Output the [x, y] coordinate of the center of the cell containing the given text.  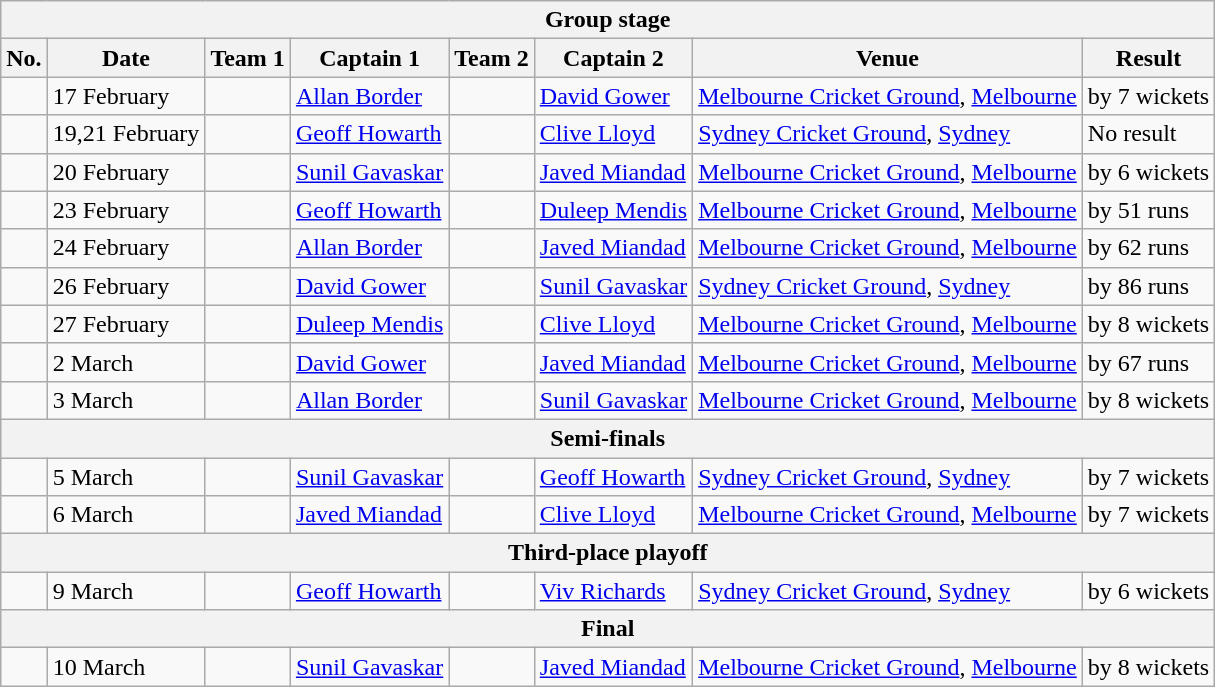
by 62 runs [1148, 248]
27 February [126, 324]
Date [126, 58]
3 March [126, 400]
19,21 February [126, 134]
5 March [126, 477]
by 86 runs [1148, 286]
Viv Richards [613, 591]
Venue [888, 58]
Semi-finals [608, 438]
Group stage [608, 20]
by 67 runs [1148, 362]
2 March [126, 362]
24 February [126, 248]
Team 2 [492, 58]
20 February [126, 172]
6 March [126, 515]
No result [1148, 134]
9 March [126, 591]
26 February [126, 286]
Final [608, 629]
by 51 runs [1148, 210]
Captain 1 [369, 58]
10 March [126, 667]
Result [1148, 58]
Captain 2 [613, 58]
Team 1 [248, 58]
Third-place playoff [608, 553]
No. [24, 58]
17 February [126, 96]
23 February [126, 210]
